Extract the (x, y) coordinate from the center of the cell holding the provided text.  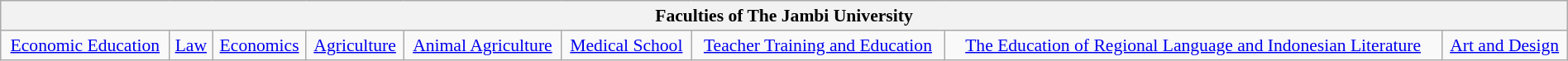
Economic Education (85, 45)
Law (191, 45)
Economics (260, 45)
Animal Agriculture (483, 45)
Agriculture (354, 45)
Teacher Training and Education (819, 45)
Art and Design (1504, 45)
Medical School (627, 45)
The Education of Regional Language and Indonesian Literature (1193, 45)
Faculties of The Jambi University (784, 16)
